Find where the given text appears and provide that cell's center as [X, Y] coordinate. 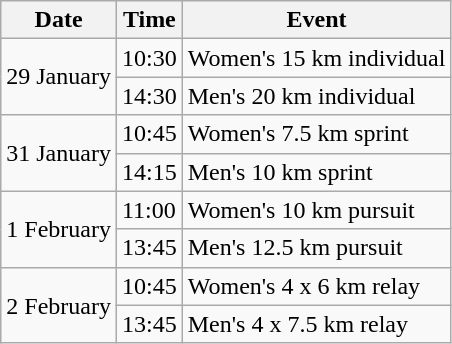
Men's 10 km sprint [316, 172]
14:15 [149, 172]
Women's 4 x 6 km relay [316, 286]
31 January [59, 153]
Date [59, 20]
Men's 12.5 km pursuit [316, 248]
14:30 [149, 96]
10:30 [149, 58]
Women's 10 km pursuit [316, 210]
Men's 4 x 7.5 km relay [316, 324]
Women's 7.5 km sprint [316, 134]
29 January [59, 77]
Men's 20 km individual [316, 96]
11:00 [149, 210]
Women's 15 km individual [316, 58]
2 February [59, 305]
Event [316, 20]
1 February [59, 229]
Time [149, 20]
